Provide the [x, y] coordinate of the cell's center where the given text is located.  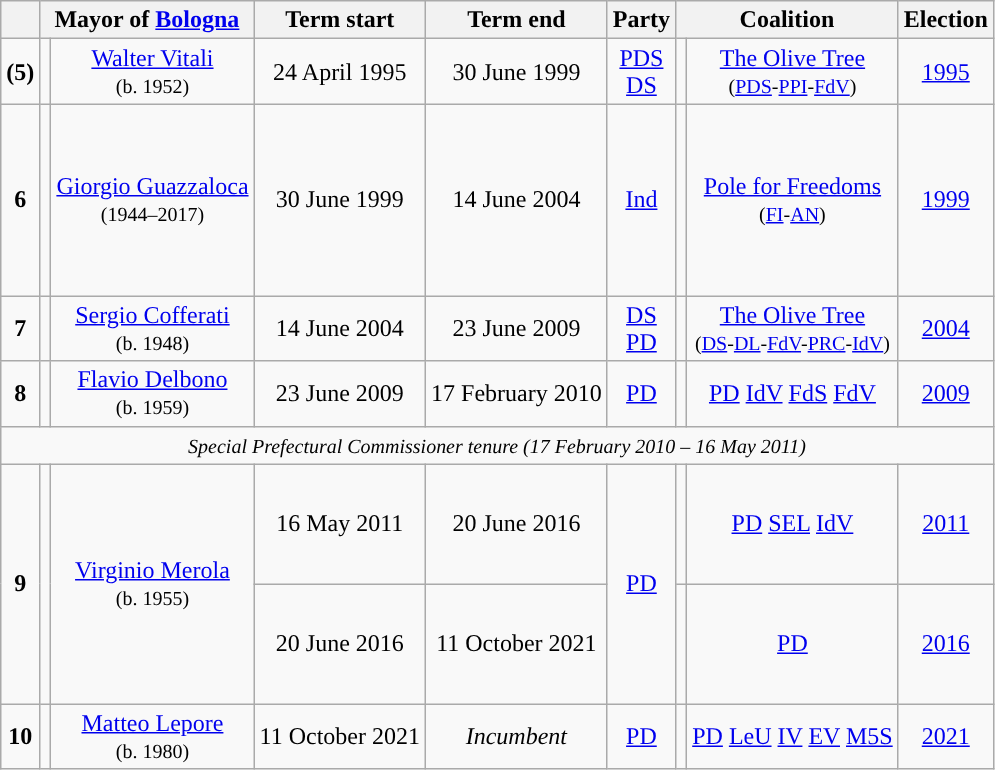
(5) [20, 72]
Sergio Cofferati (b. 1948) [152, 328]
PD LeU IV EV M5S [793, 736]
Mayor of Bologna [147, 20]
2009 [946, 394]
6 [20, 200]
Flavio Delbono (b. 1959) [152, 394]
9 [20, 584]
16 May 2011 [340, 524]
2021 [946, 736]
The Olive Tree(PDS-PPI-FdV) [793, 72]
Incumbent [517, 736]
Party [641, 20]
2016 [946, 644]
2004 [946, 328]
PD IdV FdS FdV [793, 394]
Virginio Merola (b. 1955) [152, 584]
Term end [517, 20]
Coalition [788, 20]
Ind [641, 200]
8 [20, 394]
10 [20, 736]
17 February 2010 [517, 394]
2011 [946, 524]
PD SEL IdV [793, 524]
Walter Vitali (b. 1952) [152, 72]
The Olive Tree(DS-DL-FdV-PRC-IdV) [793, 328]
1999 [946, 200]
1995 [946, 72]
Pole for Freedoms(FI-AN) [793, 200]
Term start [340, 20]
Election [946, 20]
Matteo Lepore (b. 1980) [152, 736]
24 April 1995 [340, 72]
Special Prefectural Commissioner tenure (17 February 2010 – 16 May 2011) [498, 445]
7 [20, 328]
DSPD [641, 328]
PDSDS [641, 72]
Giorgio Guazzaloca (1944–2017) [152, 200]
